Scan for the cell matching the given text and deliver its [x, y] coordinate at center. 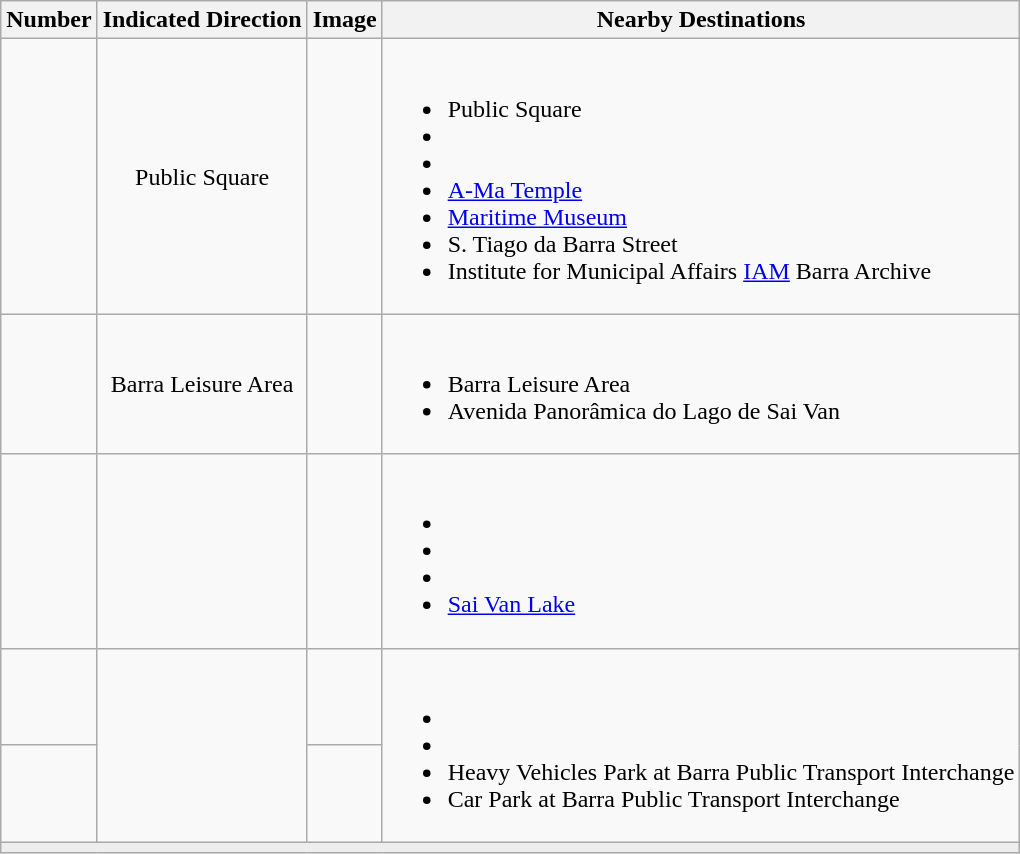
Number [49, 20]
Public Square [202, 176]
Barra Leisure AreaAvenida Panorâmica do Lago de Sai Van [701, 384]
Heavy Vehicles Park at Barra Public Transport InterchangeCar Park at Barra Public Transport Interchange [701, 745]
Sai Van Lake [701, 551]
Public SquareA-Ma TempleMaritime MuseumS. Tiago da Barra StreetInstitute for Municipal Affairs IAM Barra Archive [701, 176]
Barra Leisure Area [202, 384]
Nearby Destinations [701, 20]
Indicated Direction [202, 20]
Image [344, 20]
